Detect which cell encompasses the target text, then output its (x, y) center coordinate. 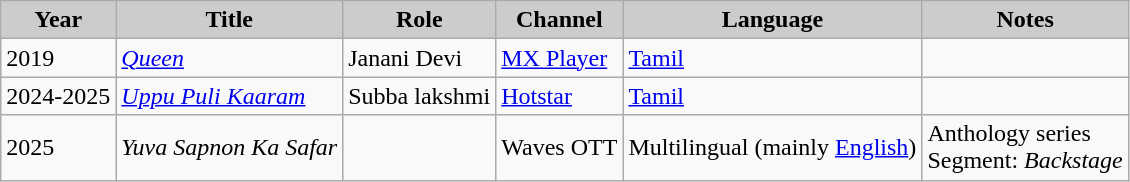
Hotstar (560, 96)
Role (420, 20)
Yuva Sapnon Ka Safar (230, 148)
MX Player (560, 58)
Channel (560, 20)
Janani Devi (420, 58)
Waves OTT (560, 148)
Queen (230, 58)
Year (58, 20)
Uppu Puli Kaaram (230, 96)
2025 (58, 148)
2024-2025 (58, 96)
Language (772, 20)
Notes (1025, 20)
Title (230, 20)
Anthology seriesSegment: Backstage (1025, 148)
2019 (58, 58)
Subba lakshmi (420, 96)
Multilingual (mainly English) (772, 148)
